Provide the [X, Y] coordinate of the cell's center where the given text is located.  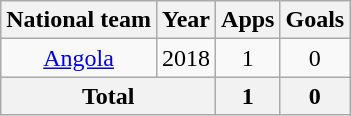
Goals [315, 20]
Total [108, 96]
Year [186, 20]
Apps [248, 20]
Angola [79, 58]
National team [79, 20]
2018 [186, 58]
